Return (x, y) of the center of cell containing provided text 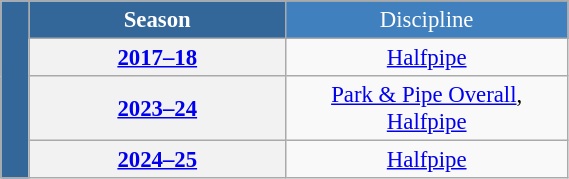
2023–24 (157, 108)
Season (157, 20)
2024–25 (157, 160)
Park & Pipe Overall, Halfpipe (426, 108)
Discipline (426, 20)
2017–18 (157, 58)
